From the cell containing the given text, extract its center point as [x, y] coordinate. 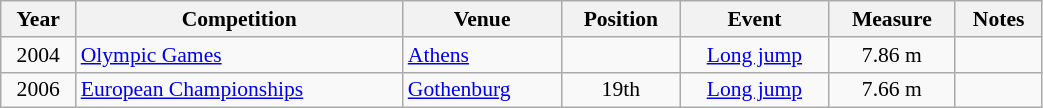
19th [620, 90]
Measure [892, 19]
2004 [38, 55]
7.66 m [892, 90]
European Championships [240, 90]
7.86 m [892, 55]
Olympic Games [240, 55]
Event [754, 19]
Gothenburg [482, 90]
2006 [38, 90]
Notes [998, 19]
Venue [482, 19]
Year [38, 19]
Position [620, 19]
Competition [240, 19]
Athens [482, 55]
